Search for the cell housing the specified text and yield its [X, Y] center coordinate. 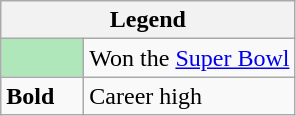
Won the Super Bowl [190, 58]
Career high [190, 96]
Legend [148, 20]
Bold [42, 96]
